Return the (x, y) coordinate for the center point of the cell that contains the specified text.  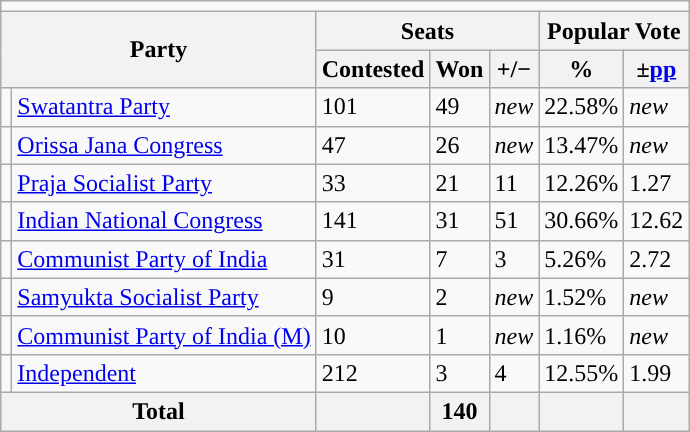
21 (460, 183)
140 (460, 411)
1.27 (656, 183)
Total (158, 411)
Communist Party of India (164, 259)
7 (460, 259)
1.99 (656, 373)
+/− (514, 69)
49 (460, 107)
22.58% (582, 107)
1 (460, 335)
Contested (373, 69)
2 (460, 297)
Swatantra Party (164, 107)
13.47% (582, 145)
11 (514, 183)
Samyukta Socialist Party (164, 297)
% (582, 69)
4 (514, 373)
30.66% (582, 221)
51 (514, 221)
Praja Socialist Party (164, 183)
12.26% (582, 183)
Seats (428, 31)
5.26% (582, 259)
1.16% (582, 335)
2.72 (656, 259)
9 (373, 297)
Won (460, 69)
Indian National Congress (164, 221)
10 (373, 335)
47 (373, 145)
12.55% (582, 373)
12.62 (656, 221)
Independent (164, 373)
1.52% (582, 297)
33 (373, 183)
26 (460, 145)
101 (373, 107)
Communist Party of India (M) (164, 335)
Popular Vote (614, 31)
Party (158, 50)
Orissa Jana Congress (164, 145)
212 (373, 373)
141 (373, 221)
±pp (656, 69)
